Identify which cell holds the provided text, then report its [x, y] central coordinate. 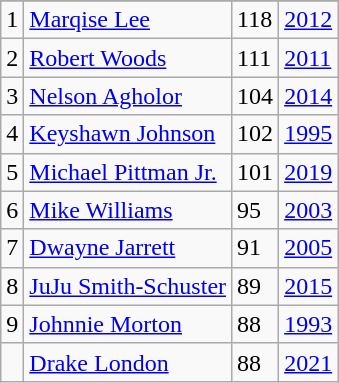
2012 [308, 20]
89 [256, 286]
7 [12, 248]
111 [256, 58]
Drake London [128, 362]
102 [256, 134]
8 [12, 286]
2 [12, 58]
Marqise Lee [128, 20]
2019 [308, 172]
2011 [308, 58]
6 [12, 210]
2014 [308, 96]
9 [12, 324]
1993 [308, 324]
Dwayne Jarrett [128, 248]
3 [12, 96]
95 [256, 210]
104 [256, 96]
2005 [308, 248]
5 [12, 172]
Nelson Agholor [128, 96]
1995 [308, 134]
Keyshawn Johnson [128, 134]
JuJu Smith-Schuster [128, 286]
1 [12, 20]
Mike Williams [128, 210]
2015 [308, 286]
91 [256, 248]
101 [256, 172]
118 [256, 20]
Johnnie Morton [128, 324]
Michael Pittman Jr. [128, 172]
4 [12, 134]
Robert Woods [128, 58]
2021 [308, 362]
2003 [308, 210]
